From the cell containing the given text, extract its center point as [x, y] coordinate. 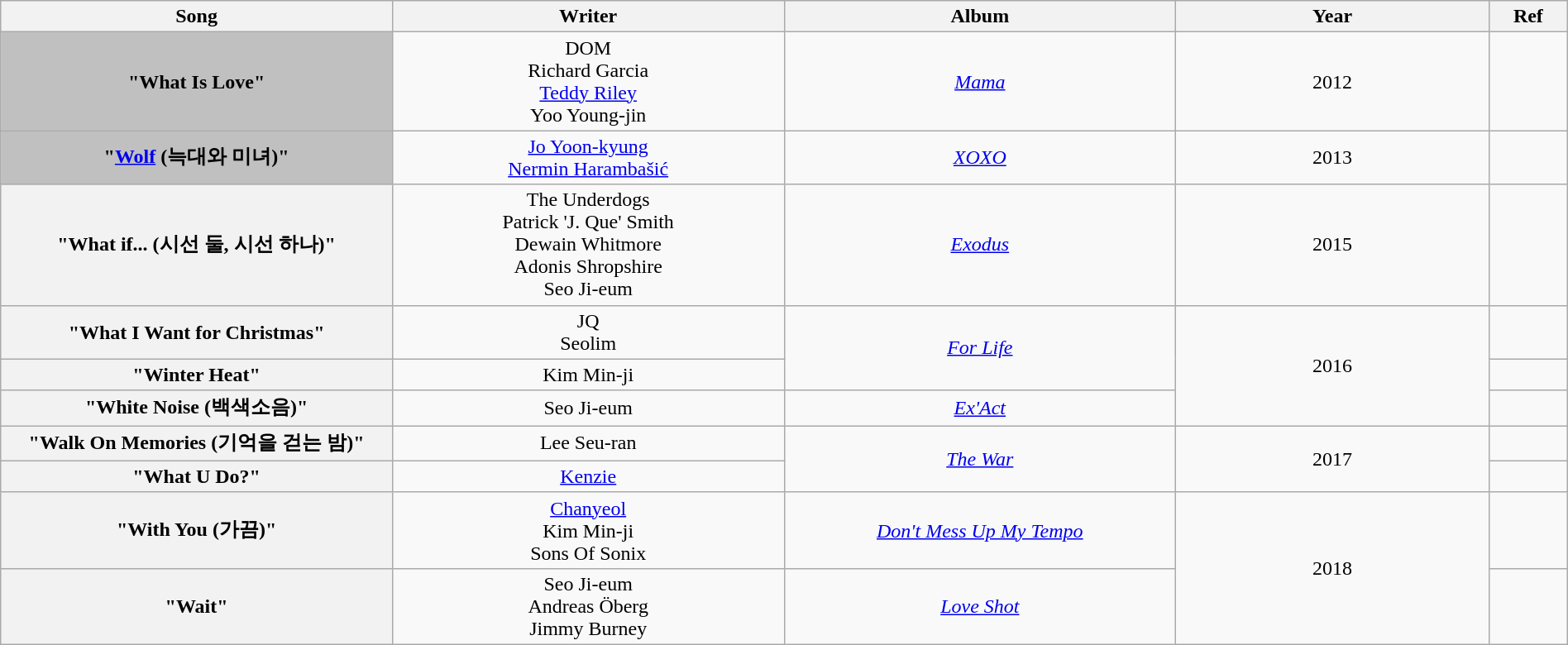
2016 [1333, 365]
"What if... (시선 둘, 시선 하나)" [197, 245]
Year [1333, 17]
"Wait" [197, 606]
JQSeolim [588, 332]
Kenzie [588, 476]
Song [197, 17]
Lee Seu-ran [588, 443]
"What I Want for Christmas" [197, 332]
Ref [1528, 17]
The Underdogs Patrick 'J. Que' Smith Dewain Whitmore Adonis Shropshire Seo Ji-eum [588, 245]
Kim Min-ji [588, 375]
Ex'Act [980, 408]
ChanyeolKim Min-jiSons Of Sonix [588, 530]
2012 [1333, 81]
DOMRichard GarciaTeddy RileyYoo Young-jin [588, 81]
Album [980, 17]
Mama [980, 81]
XOXO [980, 157]
Exodus [980, 245]
"What U Do?" [197, 476]
"Winter Heat" [197, 375]
"White Noise (백색소음)" [197, 408]
"What Is Love" [197, 81]
2015 [1333, 245]
"Walk On Memories (기억을 걷는 밤)" [197, 443]
Seo Ji-eum [588, 408]
"With You (가끔)" [197, 530]
Jo Yoon-kyungNermin Harambašić [588, 157]
Seo Ji-eumAndreas ÖbergJimmy Burney [588, 606]
2018 [1333, 568]
The War [980, 460]
Love Shot [980, 606]
2013 [1333, 157]
Writer [588, 17]
2017 [1333, 460]
Don't Mess Up My Tempo [980, 530]
"Wolf (늑대와 미녀)" [197, 157]
For Life [980, 347]
